For the text-containing cell, return its midpoint in [x, y] coordinate format. 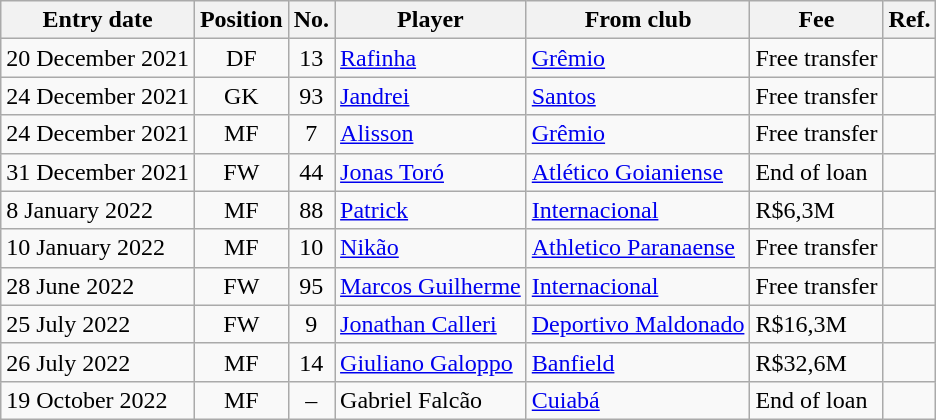
31 December 2021 [98, 172]
8 January 2022 [98, 210]
10 [311, 248]
From club [638, 20]
95 [311, 286]
Jandrei [431, 96]
Player [431, 20]
44 [311, 172]
Rafinha [431, 58]
Fee [816, 20]
88 [311, 210]
Entry date [98, 20]
13 [311, 58]
R$6,3M [816, 210]
Giuliano Galoppo [431, 362]
Cuiabá [638, 400]
Alisson [431, 134]
Banfield [638, 362]
Ref. [910, 20]
28 June 2022 [98, 286]
Atlético Goianiense [638, 172]
No. [311, 20]
R$32,6M [816, 362]
25 July 2022 [98, 324]
Position [241, 20]
7 [311, 134]
Nikão [431, 248]
R$16,3M [816, 324]
– [311, 400]
10 January 2022 [98, 248]
14 [311, 362]
Santos [638, 96]
Gabriel Falcão [431, 400]
9 [311, 324]
Patrick [431, 210]
DF [241, 58]
Marcos Guilherme [431, 286]
26 July 2022 [98, 362]
Athletico Paranaense [638, 248]
Jonathan Calleri [431, 324]
93 [311, 96]
20 December 2021 [98, 58]
Jonas Toró [431, 172]
Deportivo Maldonado [638, 324]
19 October 2022 [98, 400]
GK [241, 96]
